Locate the cell with the specified text and output its (x, y) center coordinate. 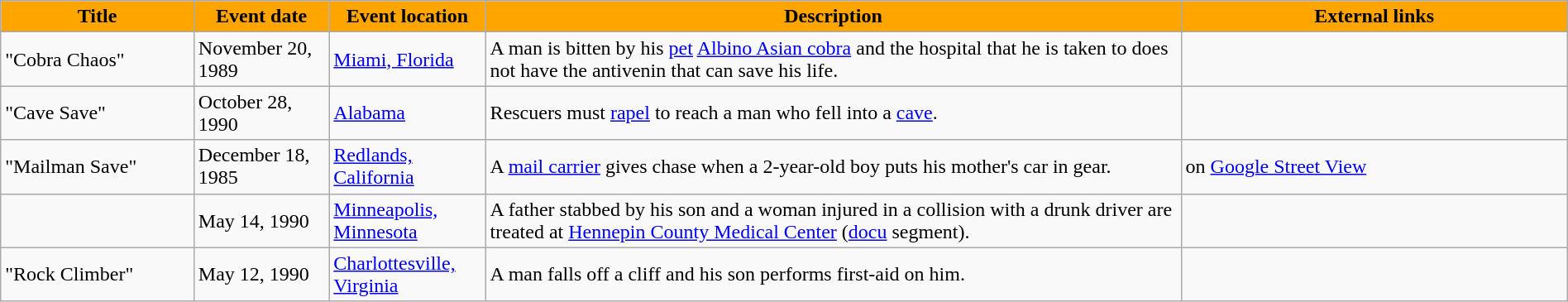
"Cobra Chaos" (98, 60)
A mail carrier gives chase when a 2-year-old boy puts his mother's car in gear. (834, 167)
Redlands, California (407, 167)
December 18, 1985 (261, 167)
on Google Street View (1374, 167)
"Cave Save" (98, 113)
"Rock Climber" (98, 275)
Minneapolis, Minnesota (407, 220)
Description (834, 17)
October 28, 1990 (261, 113)
A father stabbed by his son and a woman injured in a collision with a drunk driver are treated at Hennepin County Medical Center (docu segment). (834, 220)
Alabama (407, 113)
"Mailman Save" (98, 167)
Miami, Florida (407, 60)
A man is bitten by his pet Albino Asian cobra and the hospital that he is taken to does not have the antivenin that can save his life. (834, 60)
May 12, 1990 (261, 275)
Event location (407, 17)
Event date (261, 17)
May 14, 1990 (261, 220)
A man falls off a cliff and his son performs first-aid on him. (834, 275)
External links (1374, 17)
Title (98, 17)
Charlottesville, Virginia (407, 275)
November 20, 1989 (261, 60)
Rescuers must rapel to reach a man who fell into a cave. (834, 113)
